For the text-containing cell, return its midpoint in (X, Y) coordinate format. 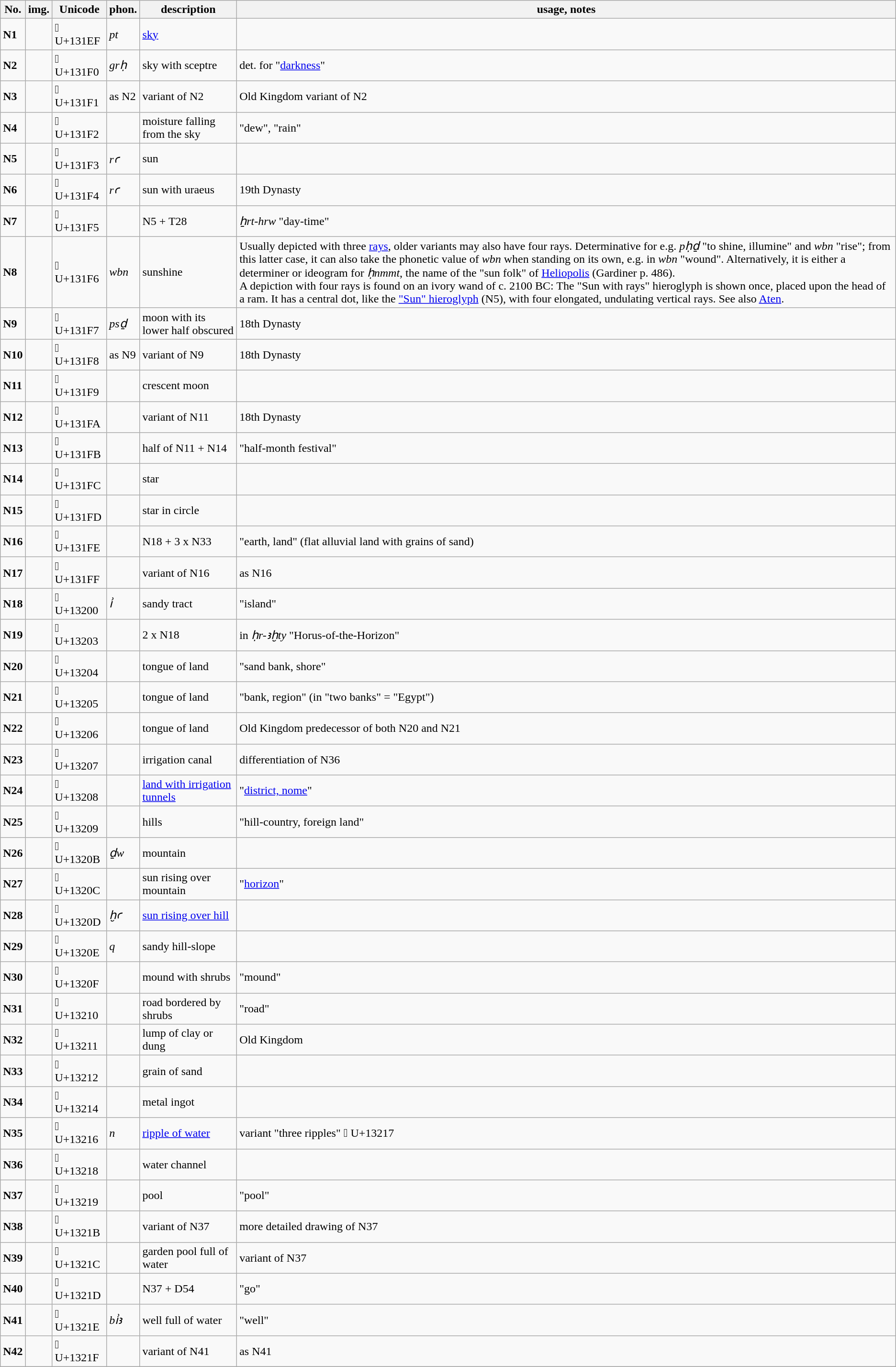
hills (189, 821)
grain of sand (189, 1071)
variant "three ripples" 𓈗 U+13217 (567, 1133)
N1 (13, 34)
𓈒 U+13212 (79, 1071)
Old Kingdom variant of N2 (567, 97)
No. (13, 10)
N38 (13, 1226)
19th Dynasty (567, 190)
crescent moon (189, 386)
variant of N11 (189, 416)
sandy tract (189, 604)
variant of N2 (189, 97)
moon with its lower half obscured (189, 324)
N20 (13, 666)
N33 (13, 1071)
N27 (13, 884)
𓈙 U+13219 (79, 1196)
N42 (13, 1351)
N4 (13, 127)
𓈀 U+13200 (79, 604)
description (189, 10)
variant of N9 (189, 354)
lump of clay or dung (189, 1040)
N29 (13, 947)
𓈛 U+1321B (79, 1226)
"district, nome" (567, 791)
star in circle (189, 510)
𓈞 U+1321E (79, 1320)
as N9 (123, 354)
"half-month festival" (567, 448)
𓈝 U+1321D (79, 1289)
𓈌 U+1320C (79, 884)
"island" (567, 604)
ı͗ (123, 604)
𓈋 U+1320B (79, 853)
𓇺 U+131FA (79, 416)
mound with shrubs (189, 977)
more detailed drawing of N37 (567, 1226)
"well" (567, 1320)
𓈄 U+13204 (79, 666)
differentiation of N36 (567, 759)
ẖrt-hrw "day-time" (567, 221)
N24 (13, 791)
N31 (13, 1009)
star (189, 480)
ḏw (123, 853)
N34 (13, 1102)
𓈍 U+1320D (79, 915)
𓇽 U+131FD (79, 510)
𓈑 U+13211 (79, 1040)
pool (189, 1196)
𓈔 U+13214 (79, 1102)
wbn (123, 272)
𓇼 U+131FC (79, 480)
N41 (13, 1320)
water channel (189, 1164)
"dew", "rain" (567, 127)
N39 (13, 1258)
𓇹 U+131F9 (79, 386)
ḫꜥ (123, 915)
as N16 (567, 572)
𓇲 U+131F2 (79, 127)
𓇸 U+131F8 (79, 354)
phon. (123, 10)
N18 + 3 x N33 (189, 542)
det. for "darkness" (567, 65)
𓈇 U+13207 (79, 759)
N2 (13, 65)
N35 (13, 1133)
𓇱 U+131F1 (79, 97)
𓇴 U+131F4 (79, 190)
𓇯 U+131EF (79, 34)
N5 + T28 (189, 221)
N37 + D54 (189, 1289)
sandy hill-slope (189, 947)
𓇵 U+131F5 (79, 221)
𓈏 U+1320F (79, 977)
sun with uraeus (189, 190)
img. (39, 10)
N40 (13, 1289)
𓇻 U+131FB (79, 448)
as N2 (123, 97)
as N41 (567, 1351)
moisture falling from the sky (189, 127)
N26 (13, 853)
N36 (13, 1164)
metal ingot (189, 1102)
N7 (13, 221)
"mound" (567, 977)
"earth, land" (flat alluvial land with grains of sand) (567, 542)
usage, notes (567, 10)
"pool" (567, 1196)
"hill-country, foreign land" (567, 821)
variant of N16 (189, 572)
sun rising over mountain (189, 884)
𓈉 U+13209 (79, 821)
grḥ (123, 65)
sunshine (189, 272)
N10 (13, 354)
ripple of water (189, 1133)
N32 (13, 1040)
Old Kingdom predecessor of both N20 and N21 (567, 728)
half of N11 + N14 (189, 448)
pt (123, 34)
𓇿 U+131FF (79, 572)
"horizon" (567, 884)
𓈟 U+1321F (79, 1351)
mountain (189, 853)
𓇷 U+131F7 (79, 324)
"bank, region" (in "two banks" = "Egypt") (567, 697)
bı͗ꜣ (123, 1320)
N3 (13, 97)
"go" (567, 1289)
N12 (13, 416)
N13 (13, 448)
"road" (567, 1009)
N17 (13, 572)
𓇾 U+131FE (79, 542)
n (123, 1133)
"sand bank, shore" (567, 666)
2 x N18 (189, 635)
N21 (13, 697)
𓈐 U+13210 (79, 1009)
𓇰 U+131F0 (79, 65)
Old Kingdom (567, 1040)
𓈆 U+13206 (79, 728)
irrigation canal (189, 759)
psḏ (123, 324)
sun rising over hill (189, 915)
N8 (13, 272)
N9 (13, 324)
𓈎 U+1320E (79, 947)
sky (189, 34)
variant of N41 (189, 1351)
𓈃 U+13203 (79, 635)
𓈈 U+13208 (79, 791)
N15 (13, 510)
N18 (13, 604)
N28 (13, 915)
N30 (13, 977)
N16 (13, 542)
road bordered by shrubs (189, 1009)
𓈘 U+13218 (79, 1164)
N5 (13, 159)
N19 (13, 635)
𓇶 U+131F6 (79, 272)
N11 (13, 386)
𓈖 U+13216 (79, 1133)
N23 (13, 759)
N37 (13, 1196)
N25 (13, 821)
N6 (13, 190)
𓈜 U+1321C (79, 1258)
q (123, 947)
well full of water (189, 1320)
𓈅 U+13205 (79, 697)
sun (189, 159)
𓇳 U+131F3 (79, 159)
sky with sceptre (189, 65)
N14 (13, 480)
land with irrigation tunnels (189, 791)
N22 (13, 728)
garden pool full of water (189, 1258)
Unicode (79, 10)
in ḥr-ꜣḫty "Horus-of-the-Horizon" (567, 635)
